For the text-containing cell, return its midpoint in [X, Y] coordinate format. 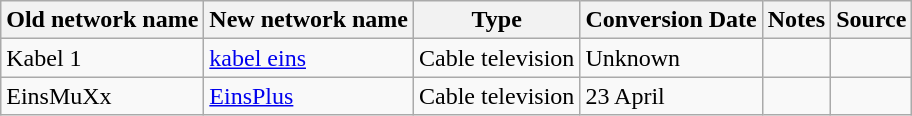
Kabel 1 [102, 58]
kabel eins [309, 58]
EinsPlus [309, 96]
Type [497, 20]
Unknown [671, 58]
Conversion Date [671, 20]
23 April [671, 96]
Source [872, 20]
Notes [796, 20]
New network name [309, 20]
EinsMuXx [102, 96]
Old network name [102, 20]
